Capture the cell that displays the provided text and extract its (X, Y) central coordinate. 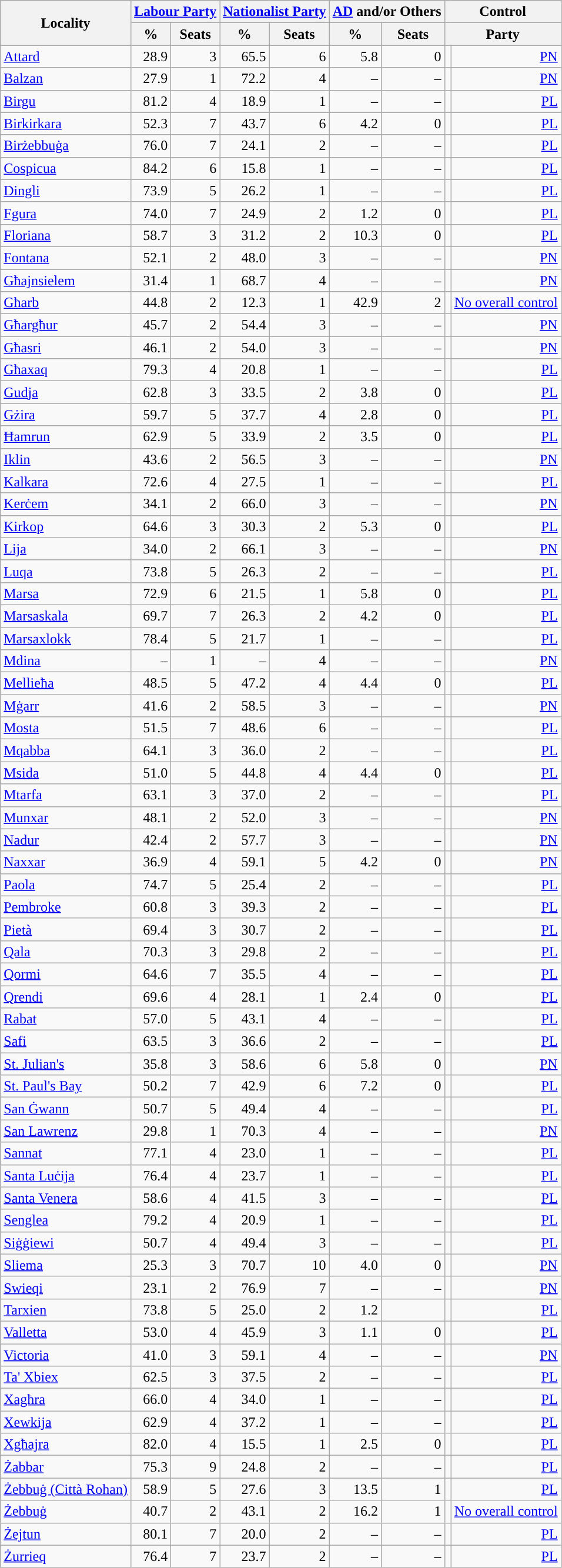
21.5 (245, 593)
25.3 (150, 1265)
Nadur (66, 840)
41.5 (245, 1198)
Santa Venera (66, 1198)
Kalkara (66, 482)
37.2 (245, 1422)
Xgħajra (66, 1444)
Ħamrun (66, 437)
Kerċem (66, 504)
30.7 (245, 929)
Xewkija (66, 1422)
Sliema (66, 1265)
9 (195, 1467)
Marsa (66, 593)
San Lawrenz (66, 1131)
27.9 (150, 79)
12.3 (245, 303)
Santa Luċija (66, 1176)
Mqabba (66, 750)
41.0 (150, 1355)
42.4 (150, 840)
50.2 (150, 1086)
13.5 (355, 1489)
72.6 (150, 482)
27.6 (245, 1489)
53.0 (150, 1332)
57.7 (245, 840)
76.9 (245, 1287)
41.6 (150, 706)
Fgura (66, 213)
62.5 (150, 1377)
Sannat (66, 1153)
69.7 (150, 616)
37.0 (245, 795)
79.3 (150, 370)
80.1 (150, 1534)
Qrendi (66, 997)
2.5 (355, 1444)
Party (503, 34)
Swieqi (66, 1287)
St. Julian's (66, 1064)
54.0 (245, 348)
33.9 (245, 437)
Dingli (66, 191)
63.1 (150, 795)
74.0 (150, 213)
59.7 (150, 415)
5.3 (355, 526)
62.8 (150, 392)
69.4 (150, 929)
63.5 (150, 1042)
San Ġwann (66, 1109)
Ta' Xbiex (66, 1377)
24.9 (245, 213)
Mellieħa (66, 683)
Mdina (66, 661)
Lija (66, 549)
35.5 (245, 974)
48.1 (150, 818)
18.9 (245, 101)
AD and/or Others (387, 12)
Żurrieq (66, 1556)
64.1 (150, 750)
15.5 (245, 1444)
20.8 (245, 370)
25.4 (245, 885)
1.1 (355, 1332)
21.7 (245, 638)
65.5 (245, 56)
Marsaskala (66, 616)
4.0 (355, 1265)
74.7 (150, 885)
Attard (66, 56)
Senglea (66, 1220)
3.5 (355, 437)
Birkirkara (66, 124)
48.5 (150, 683)
52.0 (245, 818)
Għaxaq (66, 370)
66.1 (245, 549)
37.5 (245, 1377)
36.0 (245, 750)
Nationalist Party (275, 12)
2.8 (355, 415)
Paola (66, 885)
72.9 (150, 593)
68.7 (245, 281)
28.1 (245, 997)
Pietà (66, 929)
82.0 (150, 1444)
Għargħur (66, 325)
Victoria (66, 1355)
48.6 (245, 728)
16.2 (355, 1512)
37.7 (245, 415)
Safi (66, 1042)
24.1 (245, 146)
St. Paul's Bay (66, 1086)
20.9 (245, 1220)
23.0 (245, 1153)
30.3 (245, 526)
48.0 (245, 258)
Qala (66, 952)
Pembroke (66, 907)
Gżira (66, 415)
31.2 (245, 235)
45.7 (150, 325)
51.0 (150, 773)
43.6 (150, 459)
Mtarfa (66, 795)
Munxar (66, 818)
58.5 (245, 706)
Iklin (66, 459)
Birżebbuġa (66, 146)
Żebbuġ (66, 1512)
Żejtun (66, 1534)
2.4 (355, 997)
15.8 (245, 168)
3.8 (355, 392)
Mġarr (66, 706)
47.2 (245, 683)
43.7 (245, 124)
73.9 (150, 191)
51.5 (150, 728)
23.1 (150, 1287)
57.0 (150, 1019)
Marsaxlokk (66, 638)
10 (299, 1265)
Locality (66, 23)
58.7 (150, 235)
46.1 (150, 348)
79.2 (150, 1220)
Birgu (66, 101)
45.9 (245, 1332)
Żabbar (66, 1467)
39.3 (245, 907)
58.9 (150, 1489)
Mosta (66, 728)
28.9 (150, 56)
Control (503, 12)
Floriana (66, 235)
Kirkop (66, 526)
Cospicua (66, 168)
56.5 (245, 459)
7.2 (355, 1086)
Luqa (66, 571)
70.7 (245, 1265)
60.8 (150, 907)
Naxxar (66, 862)
Tarxien (66, 1310)
Għajnsielem (66, 281)
78.4 (150, 638)
76.0 (150, 146)
31.4 (150, 281)
36.6 (245, 1042)
27.5 (245, 482)
81.2 (150, 101)
Gudja (66, 392)
34.1 (150, 504)
75.3 (150, 1467)
24.8 (245, 1467)
36.9 (150, 862)
Qormi (66, 974)
10.3 (355, 235)
Fontana (66, 258)
Valletta (66, 1332)
40.7 (150, 1512)
Labour Party (175, 12)
33.5 (245, 392)
84.2 (150, 168)
Msida (66, 773)
35.8 (150, 1064)
Rabat (66, 1019)
69.6 (150, 997)
72.2 (245, 79)
Għasri (66, 348)
20.0 (245, 1534)
Għarb (66, 303)
Żebbuġ (Città Rohan) (66, 1489)
26.2 (245, 191)
52.1 (150, 258)
25.0 (245, 1310)
77.1 (150, 1153)
Siġġiewi (66, 1243)
Balzan (66, 79)
Xagħra (66, 1400)
52.3 (150, 124)
54.4 (245, 325)
